Find where the given text appears and provide that cell's center as (X, Y) coordinate. 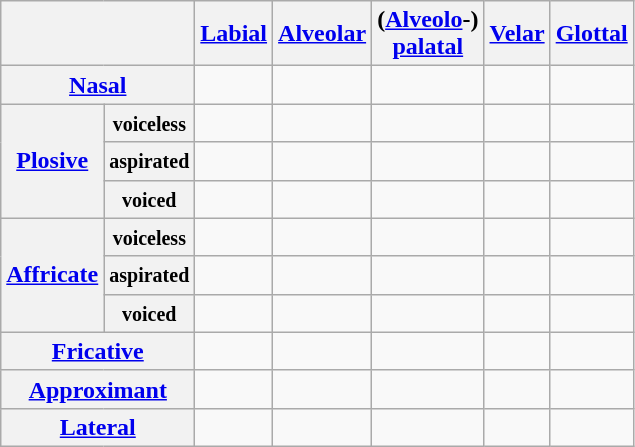
Lateral (98, 427)
Nasal (98, 85)
Velar (517, 34)
Approximant (98, 389)
Labial (234, 34)
Alveolar (322, 34)
Fricative (98, 351)
(Alveolo-)palatal (428, 34)
Plosive (52, 161)
Affricate (52, 275)
Glottal (592, 34)
